Return [x, y] of the center of cell containing provided text 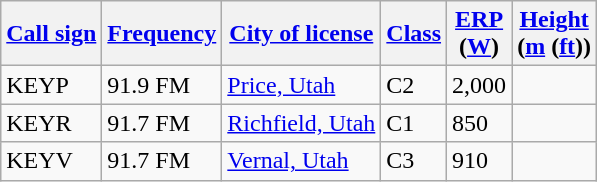
Height(m (ft)) [554, 34]
91.9 FM [162, 85]
C1 [414, 123]
Vernal, Utah [302, 161]
Richfield, Utah [302, 123]
C3 [414, 161]
KEYV [52, 161]
KEYR [52, 123]
Call sign [52, 34]
910 [480, 161]
2,000 [480, 85]
850 [480, 123]
Frequency [162, 34]
ERP(W) [480, 34]
C2 [414, 85]
KEYP [52, 85]
City of license [302, 34]
Class [414, 34]
Price, Utah [302, 85]
